Find where the given text appears and provide that cell's center as [x, y] coordinate. 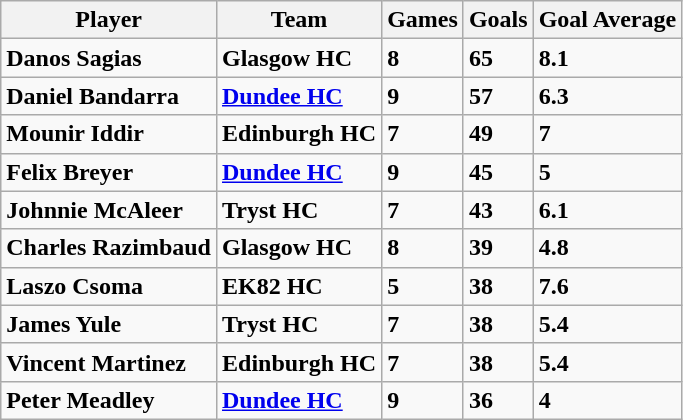
EK82 HC [298, 286]
8.1 [608, 58]
Danos Sagias [109, 58]
James Yule [109, 324]
Player [109, 20]
Games [423, 20]
Peter Meadley [109, 400]
Mounir Iddir [109, 134]
Laszo Csoma [109, 286]
4.8 [608, 248]
Felix Breyer [109, 172]
57 [498, 96]
Goals [498, 20]
49 [498, 134]
45 [498, 172]
43 [498, 210]
6.1 [608, 210]
Team [298, 20]
7.6 [608, 286]
Charles Razimbaud [109, 248]
4 [608, 400]
Vincent Martinez [109, 362]
6.3 [608, 96]
Johnnie McAleer [109, 210]
36 [498, 400]
39 [498, 248]
65 [498, 58]
Goal Average [608, 20]
Daniel Bandarra [109, 96]
